Detect which cell encompasses the target text, then output its (x, y) center coordinate. 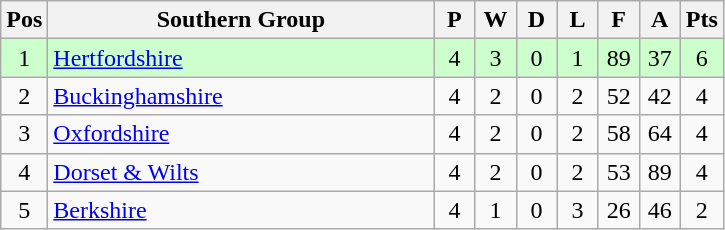
Dorset & Wilts (241, 172)
6 (702, 58)
Oxfordshire (241, 134)
Berkshire (241, 210)
Buckinghamshire (241, 96)
Southern Group (241, 20)
A (660, 20)
52 (618, 96)
26 (618, 210)
W (496, 20)
D (536, 20)
Pts (702, 20)
37 (660, 58)
P (454, 20)
42 (660, 96)
F (618, 20)
L (578, 20)
Hertfordshire (241, 58)
53 (618, 172)
58 (618, 134)
5 (24, 210)
46 (660, 210)
64 (660, 134)
Pos (24, 20)
